Extract the (X, Y) coordinate from the center of the cell holding the provided text.  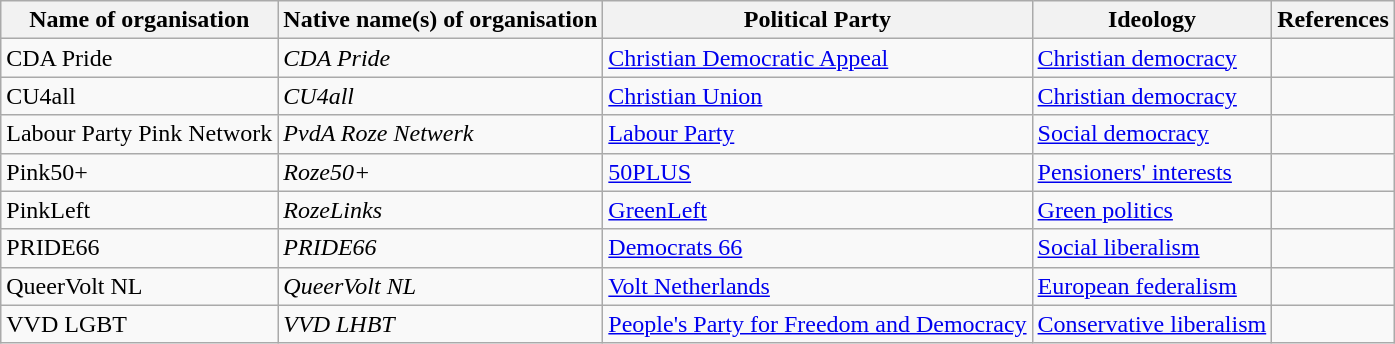
50PLUS (818, 172)
Labour Party Pink Network (140, 134)
PinkLeft (140, 210)
Christian Union (818, 96)
Native name(s) of organisation (440, 20)
Ideology (1152, 20)
Political Party (818, 20)
Pink50+ (140, 172)
Conservative liberalism (1152, 324)
RozeLinks (440, 210)
VVD LHBT (440, 324)
PvdA Roze Netwerk (440, 134)
GreenLeft (818, 210)
European federalism (1152, 286)
Name of organisation (140, 20)
Pensioners' interests (1152, 172)
Christian Democratic Appeal (818, 58)
Volt Netherlands (818, 286)
Green politics (1152, 210)
Social liberalism (1152, 248)
VVD LGBT (140, 324)
Roze50+ (440, 172)
People's Party for Freedom and Democracy (818, 324)
Labour Party (818, 134)
Democrats 66 (818, 248)
Social democracy (1152, 134)
References (1334, 20)
